From the cell containing the given text, extract its center point as [x, y] coordinate. 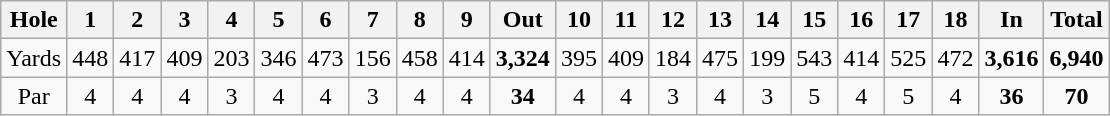
184 [672, 58]
475 [720, 58]
3,616 [1012, 58]
199 [768, 58]
17 [908, 20]
6,940 [1076, 58]
473 [326, 58]
9 [466, 20]
Par [34, 96]
543 [814, 58]
203 [232, 58]
36 [1012, 96]
10 [578, 20]
2 [138, 20]
395 [578, 58]
18 [956, 20]
14 [768, 20]
458 [420, 58]
417 [138, 58]
6 [326, 20]
156 [372, 58]
448 [90, 58]
15 [814, 20]
Total [1076, 20]
Out [522, 20]
3,324 [522, 58]
16 [862, 20]
8 [420, 20]
525 [908, 58]
472 [956, 58]
346 [278, 58]
13 [720, 20]
34 [522, 96]
12 [672, 20]
In [1012, 20]
11 [626, 20]
Yards [34, 58]
1 [90, 20]
7 [372, 20]
Hole [34, 20]
70 [1076, 96]
